Output the [X, Y] coordinate of the center of the cell containing the given text.  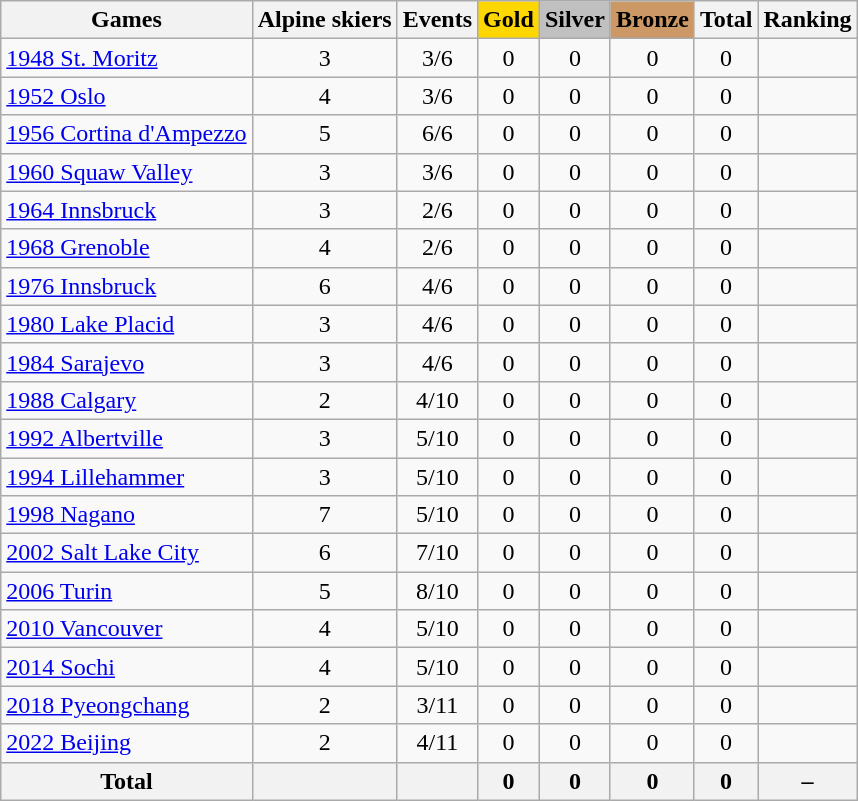
7 [324, 515]
1980 Lake Placid [126, 324]
1988 Calgary [126, 400]
1952 Oslo [126, 96]
Games [126, 20]
1994 Lillehammer [126, 477]
2018 Pyeongchang [126, 705]
3/11 [437, 705]
1998 Nagano [126, 515]
1948 St. Moritz [126, 58]
1964 Innsbruck [126, 210]
8/10 [437, 591]
2006 Turin [126, 591]
2010 Vancouver [126, 629]
1976 Innsbruck [126, 286]
Ranking [808, 20]
2014 Sochi [126, 667]
4/10 [437, 400]
1956 Cortina d'Ampezzo [126, 134]
1968 Grenoble [126, 248]
6/6 [437, 134]
Alpine skiers [324, 20]
1984 Sarajevo [126, 362]
Bronze [652, 20]
Events [437, 20]
4/11 [437, 743]
2002 Salt Lake City [126, 553]
– [808, 781]
1992 Albertville [126, 438]
1960 Squaw Valley [126, 172]
7/10 [437, 553]
2022 Beijing [126, 743]
Gold [509, 20]
Silver [574, 20]
